From the cell containing the given text, extract its center point as (x, y) coordinate. 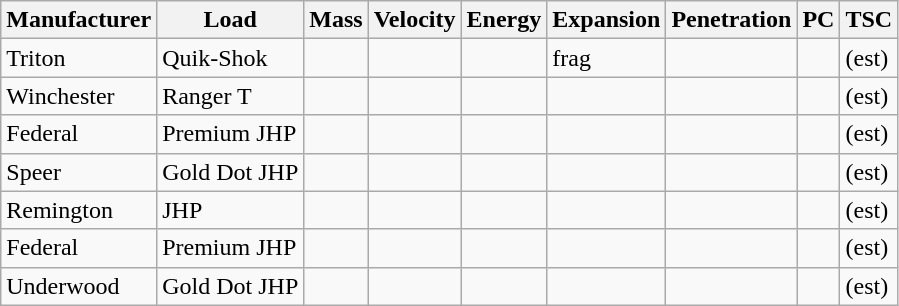
Underwood (79, 286)
frag (606, 58)
Expansion (606, 20)
TSC (869, 20)
Triton (79, 58)
PC (818, 20)
Winchester (79, 96)
Mass (336, 20)
Speer (79, 172)
Manufacturer (79, 20)
Remington (79, 210)
Velocity (414, 20)
Penetration (732, 20)
Quik-Shok (230, 58)
Ranger T (230, 96)
Load (230, 20)
JHP (230, 210)
Energy (504, 20)
